Output the (X, Y) coordinate of the center of the cell containing the given text.  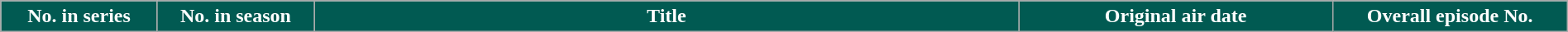
No. in season (235, 16)
Title (667, 16)
Overall episode No. (1450, 16)
Original air date (1176, 16)
No. in series (79, 16)
